Find where the given text appears and provide that cell's center as (X, Y) coordinate. 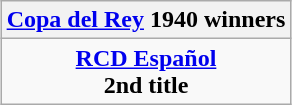
Copa del Rey 1940 winners (146, 20)
RCD Español2nd title (146, 72)
